Find where the given text appears and provide that cell's center as (X, Y) coordinate. 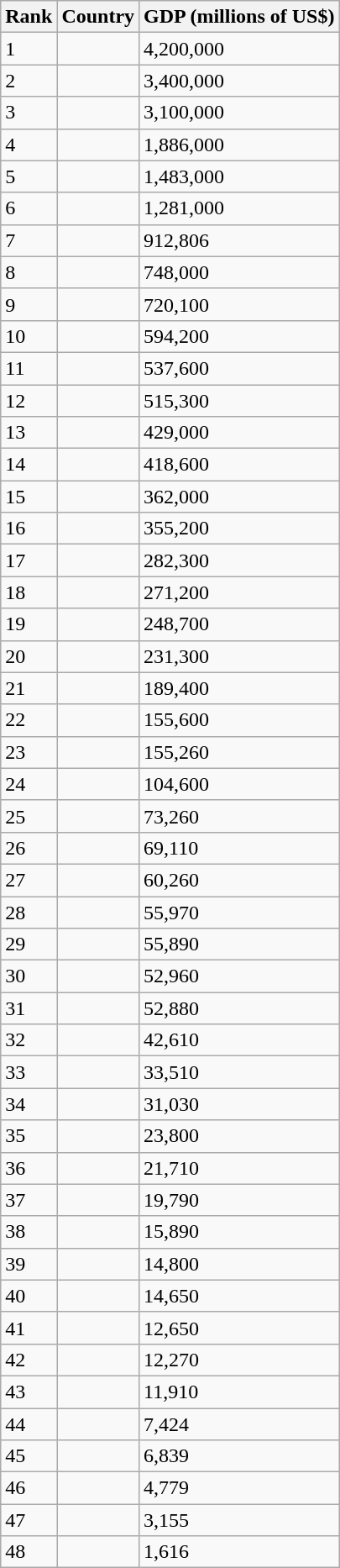
12,270 (239, 1360)
515,300 (239, 401)
21 (29, 688)
19 (29, 624)
1,483,000 (239, 176)
4,200,000 (239, 49)
16 (29, 529)
912,806 (239, 240)
52,960 (239, 976)
33,510 (239, 1072)
31 (29, 1008)
3,100,000 (239, 113)
594,200 (239, 336)
30 (29, 976)
1,616 (239, 1552)
14 (29, 465)
271,200 (239, 592)
52,880 (239, 1008)
43 (29, 1392)
15,890 (239, 1232)
41 (29, 1328)
1,886,000 (239, 145)
48 (29, 1552)
69,110 (239, 848)
40 (29, 1296)
13 (29, 433)
37 (29, 1200)
12,650 (239, 1328)
36 (29, 1168)
25 (29, 816)
38 (29, 1232)
35 (29, 1136)
748,000 (239, 272)
282,300 (239, 560)
155,260 (239, 752)
1 (29, 49)
11 (29, 368)
4 (29, 145)
42 (29, 1360)
537,600 (239, 368)
31,030 (239, 1104)
14,650 (239, 1296)
8 (29, 272)
4,779 (239, 1488)
189,400 (239, 688)
28 (29, 912)
418,600 (239, 465)
720,100 (239, 304)
32 (29, 1040)
55,890 (239, 944)
7 (29, 240)
23 (29, 752)
2 (29, 81)
44 (29, 1424)
47 (29, 1520)
39 (29, 1264)
3,155 (239, 1520)
14,800 (239, 1264)
26 (29, 848)
Rank (29, 17)
24 (29, 784)
18 (29, 592)
20 (29, 656)
22 (29, 720)
362,000 (239, 497)
42,610 (239, 1040)
45 (29, 1456)
1,281,000 (239, 208)
104,600 (239, 784)
73,260 (239, 816)
17 (29, 560)
248,700 (239, 624)
6 (29, 208)
10 (29, 336)
6,839 (239, 1456)
34 (29, 1104)
33 (29, 1072)
55,970 (239, 912)
19,790 (239, 1200)
46 (29, 1488)
27 (29, 880)
155,600 (239, 720)
3 (29, 113)
60,260 (239, 880)
29 (29, 944)
5 (29, 176)
355,200 (239, 529)
11,910 (239, 1392)
429,000 (239, 433)
Country (98, 17)
3,400,000 (239, 81)
12 (29, 401)
9 (29, 304)
231,300 (239, 656)
21,710 (239, 1168)
23,800 (239, 1136)
15 (29, 497)
7,424 (239, 1424)
GDP (millions of US$) (239, 17)
